Detect which cell encompasses the target text, then output its [x, y] center coordinate. 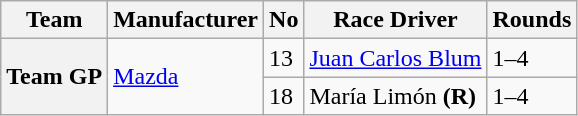
Race Driver [396, 20]
No [284, 20]
Rounds [532, 20]
18 [284, 96]
Manufacturer [186, 20]
Team [54, 20]
13 [284, 58]
Juan Carlos Blum [396, 58]
Mazda [186, 77]
Team GP [54, 77]
María Limón (R) [396, 96]
